Return the (X, Y) coordinate for the center point of the cell that contains the specified text.  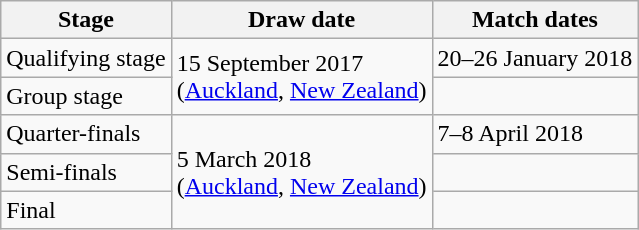
Match dates (535, 20)
Quarter-finals (86, 134)
20–26 January 2018 (535, 58)
7–8 April 2018 (535, 134)
15 September 2017(Auckland, New Zealand) (302, 77)
Final (86, 210)
Stage (86, 20)
Draw date (302, 20)
5 March 2018(Auckland, New Zealand) (302, 172)
Group stage (86, 96)
Semi-finals (86, 172)
Qualifying stage (86, 58)
